Capture the cell that displays the provided text and extract its (X, Y) central coordinate. 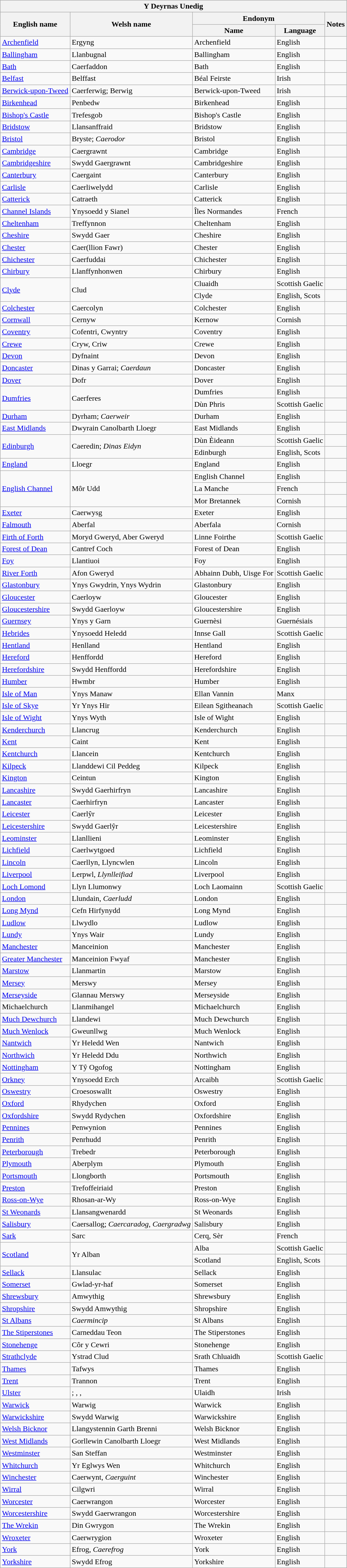
Dofr (131, 380)
Belffast (131, 79)
Innse Gall (234, 633)
Llanmartin (131, 971)
Aberfal (131, 525)
Caerfuddai (131, 259)
English name (35, 24)
Manceinion (131, 947)
Channel Islands (35, 211)
Swydd Gaergrawnt (131, 163)
Llanllieni (131, 838)
Rhydychen (131, 1103)
Amwythig (131, 1296)
Trebedr (131, 1152)
Falmouth (35, 525)
Y Tŷ Ogofog (131, 1067)
Swydd Gaerhirfryn (131, 790)
Isle of Skye (35, 705)
Llanddewi Cil Peddeg (131, 766)
Abhainn Dubh, Uisge For (234, 573)
Glannau Merswy (131, 995)
Dwyrain Canolbarth Lloegr (131, 428)
Caer(llion Fawr) (131, 247)
Caerlwytgoed (131, 850)
Cluaidh (234, 284)
Mor Bretannek (234, 500)
Clud (131, 290)
Caerhirfryn (131, 802)
Penrhudd (131, 1140)
Llansulac (131, 1272)
Strathclyde (35, 1357)
Caerloyw (131, 597)
Llandewi (131, 1019)
Swydd Gaerwrangon (131, 1514)
Croesoswallt (131, 1091)
Caint (131, 742)
Cryw, Criw (131, 344)
Llansanffraid (131, 127)
Caerliwelydd (131, 187)
Caergrawnt (131, 151)
Swydd Amwythig (131, 1309)
Caerwrangon (131, 1501)
Yr Heledd Ddu (131, 1055)
Swydd Warwig (131, 1417)
Caermincip (131, 1321)
Penwynion (131, 1128)
Caercolyn (131, 308)
Dyrham; Caerweir (131, 416)
Linne Foirthe (234, 537)
Aberfala (234, 525)
Carneddau Teon (131, 1333)
Llantiuoi (131, 561)
Caerwrygion (131, 1538)
La Manche (234, 488)
Language (300, 30)
Cerq, Sèr (234, 1236)
Cornwall (35, 320)
Kernow (234, 320)
Llanffynhonwen (131, 271)
Yr Ynys Hir (131, 705)
Lerpwl, Llynlleifiad (131, 874)
Y Deyrnas Unedig (173, 6)
Llangystennin Garth Brenni (131, 1429)
Môr Udd (131, 488)
Swydd Gaerlŷr (131, 826)
Greater Manchester (35, 959)
Ystrad Clud (131, 1357)
Guernèsi (234, 621)
Cernyw (131, 320)
Afon Gweryd (131, 573)
Trannon (131, 1381)
Srath Chluaidh (234, 1357)
Ergyng (131, 42)
Cantref Coch (131, 549)
Ulaidh (234, 1393)
Caerllyn, Llyncwlen (131, 862)
Gwlad-yr-haf (131, 1284)
Lloegr (131, 464)
Endonym (259, 18)
Ynys y Garn (131, 621)
Hwmbr (131, 681)
Dinas y Garrai; Caerdaun (131, 368)
Belfast (35, 79)
Swydd Henffordd (131, 669)
Swydd Gaerloyw (131, 609)
Trefoffeiriaid (131, 1188)
Penbedw (131, 103)
River Forth (35, 573)
Îles Normandes (234, 211)
Cilgwri (131, 1489)
Guernésiais (300, 621)
Name (234, 30)
Swydd Efrog (131, 1562)
Dyfnaint (131, 356)
Ynys Gwydrin, Ynys Wydrin (131, 585)
Din Gwrygon (131, 1526)
Treffynnon (131, 223)
Caerfaddon (131, 67)
; , , (131, 1393)
San Steffan (131, 1453)
Caerferes (131, 398)
Yr Eglwys Wen (131, 1465)
Warwig (131, 1405)
Eilean Sgitheanach (234, 705)
Llundain, Caerludd (131, 898)
Gweunllwg (131, 1031)
Firth of Forth (35, 537)
Llanmihangel (131, 1007)
Swydd Gaer (131, 235)
Caerferwig; Berwig (131, 91)
Alba (234, 1248)
Aberplym (131, 1164)
Yr Heledd Wen (131, 1043)
Llansangwenardd (131, 1212)
Tafwys (131, 1369)
Sarc (131, 1236)
Welsh name (131, 24)
Cefn Hirfynydd (131, 910)
Dùn Phris (234, 404)
Ynys Wair (131, 935)
Arcaibh (234, 1079)
Notes (336, 24)
Ynys Wyth (131, 717)
Ynysoedd y Sianel (131, 211)
Manceinion Fwyaf (131, 959)
Cofentri, Cwyntry (131, 332)
Llongborth (131, 1176)
Caersallog; Caercaradog, Caergradwg (131, 1224)
Ceintun (131, 778)
Sark (35, 1236)
Caerwysg (131, 513)
Caergaint (131, 175)
Llancrug (131, 730)
Caeredin; Dinas Eidyn (131, 446)
Llyn Llumonwy (131, 886)
Orkney (35, 1079)
Bryste; Caerodor (131, 139)
Ynys Manaw (131, 693)
Manx (300, 693)
Ynysoedd Erch (131, 1079)
Merswy (131, 983)
Béal Feirste (234, 79)
Ynysoedd Heledd (131, 633)
Ellan Vannin (234, 693)
Trefesgob (131, 115)
Hebrides (35, 633)
Loch Lomond (35, 886)
Rhosan-ar-Wy (131, 1200)
Moryd Gweryd, Aber Gweryd (131, 537)
Côr y Cewri (131, 1345)
Llancein (131, 754)
Gorllewin Canolbarth Lloegr (131, 1441)
Henffordd (131, 657)
Loch Laomainn (234, 886)
Llwydlo (131, 923)
Guernsey (35, 621)
Caerwynt, Caerguint (131, 1477)
Llanbugnal (131, 54)
Ulster (35, 1393)
Henlland (131, 645)
Yr Alban (131, 1254)
Swydd Rydychen (131, 1115)
Dùn Èideann (234, 440)
Efrog, Caerefrog (131, 1550)
Caerlŷr (131, 814)
Catraeth (131, 199)
Isle of Man (35, 693)
